Return [X, Y] of the center of cell containing provided text 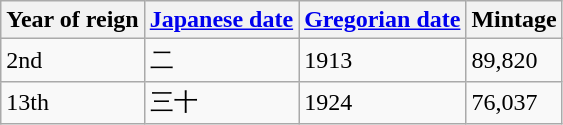
二 [221, 60]
13th [72, 102]
Mintage [514, 20]
Gregorian date [382, 20]
Japanese date [221, 20]
1913 [382, 60]
1924 [382, 102]
2nd [72, 60]
三十 [221, 102]
89,820 [514, 60]
76,037 [514, 102]
Year of reign [72, 20]
